Scan for the cell matching the given text and deliver its (X, Y) coordinate at center. 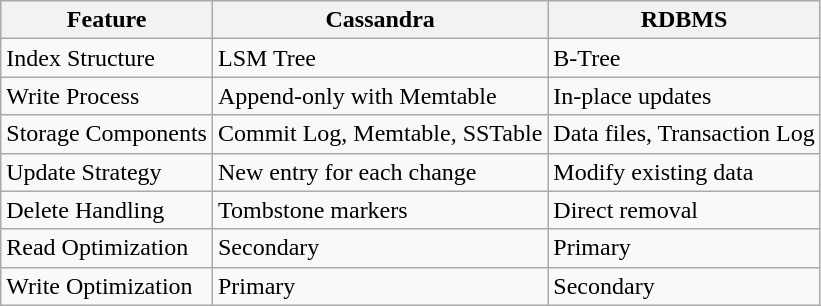
Data files, Transaction Log (684, 134)
B-Tree (684, 58)
Tombstone markers (380, 210)
Write Process (107, 96)
Storage Components (107, 134)
In-place updates (684, 96)
Commit Log, Memtable, SSTable (380, 134)
Write Optimization (107, 286)
LSM Tree (380, 58)
Modify existing data (684, 172)
Read Optimization (107, 248)
Update Strategy (107, 172)
Index Structure (107, 58)
New entry for each change (380, 172)
Direct removal (684, 210)
Cassandra (380, 20)
Feature (107, 20)
Append-only with Memtable (380, 96)
Delete Handling (107, 210)
RDBMS (684, 20)
